Locate the cell with the specified text and output its (x, y) center coordinate. 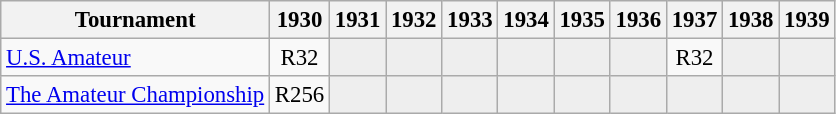
1931 (357, 20)
1933 (470, 20)
1935 (582, 20)
R256 (300, 95)
1938 (751, 20)
1939 (807, 20)
1937 (694, 20)
1936 (638, 20)
Tournament (136, 20)
1932 (414, 20)
1930 (300, 20)
1934 (526, 20)
U.S. Amateur (136, 58)
The Amateur Championship (136, 95)
